Output the (X, Y) coordinate of the center of the cell containing the given text.  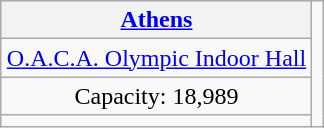
Athens (156, 20)
Capacity: 18,989 (156, 96)
O.A.C.A. Olympic Indoor Hall (156, 58)
